Pinpoint the cell where the given text exists, returning its [X, Y] midpoint coordinate. 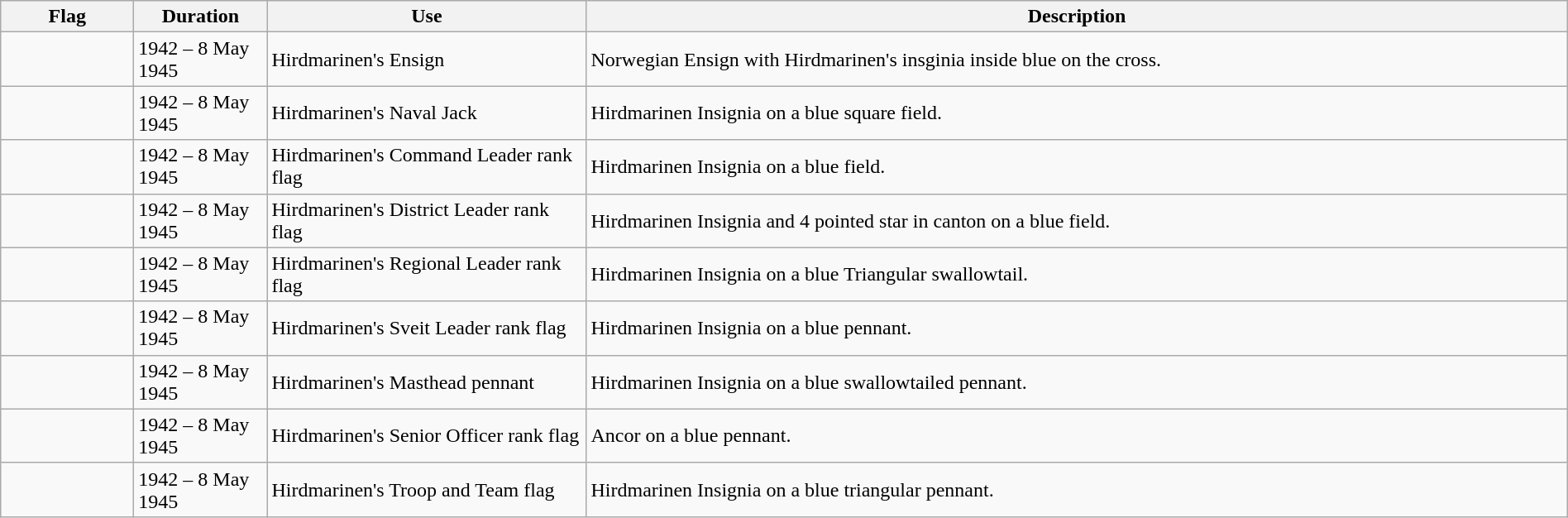
Hirdmarinen Insignia on a blue Triangular swallowtail. [1077, 275]
Description [1077, 17]
Hirdmarinen Insignia and 4 pointed star in canton on a blue field. [1077, 220]
Hirdmarinen's Senior Officer rank flag [427, 435]
Hirdmarinen Insignia on a blue pennant. [1077, 328]
Use [427, 17]
Hirdmarinen's Naval Jack [427, 113]
Hirdmarinen's Command Leader rank flag [427, 167]
Hirdmarinen's Masthead pennant [427, 382]
Hirdmarinen Insignia on a blue swallowtailed pennant. [1077, 382]
Hirdmarinen's Ensign [427, 60]
Hirdmarinen's Troop and Team flag [427, 490]
Ancor on a blue pennant. [1077, 435]
Norwegian Ensign with Hirdmarinen's insginia inside blue on the cross. [1077, 60]
Hirdmarinen Insignia on a blue field. [1077, 167]
Flag [68, 17]
Duration [200, 17]
Hirdmarinen Insignia on a blue triangular pennant. [1077, 490]
Hirdmarinen's Sveit Leader rank flag [427, 328]
Hirdmarinen Insignia on a blue square field. [1077, 113]
Hirdmarinen's Regional Leader rank flag [427, 275]
Hirdmarinen's District Leader rank flag [427, 220]
